Search for the cell housing the specified text and yield its [x, y] center coordinate. 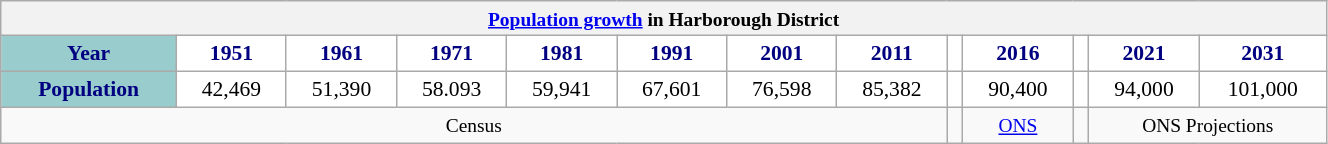
51,390 [341, 90]
2016 [1018, 54]
67,601 [672, 90]
ONS [1018, 126]
90,400 [1018, 90]
Population growth in Harborough District [664, 18]
85,382 [892, 90]
1961 [341, 54]
Year [89, 54]
1991 [672, 54]
2021 [1144, 54]
2031 [1262, 54]
2011 [892, 54]
58.093 [452, 90]
59,941 [562, 90]
1951 [231, 54]
ONS Projections [1208, 126]
Census [474, 126]
1971 [452, 54]
94,000 [1144, 90]
1981 [562, 54]
2001 [782, 54]
76,598 [782, 90]
Population [89, 90]
42,469 [231, 90]
101,000 [1262, 90]
